Find where the given text appears and provide that cell's center as [X, Y] coordinate. 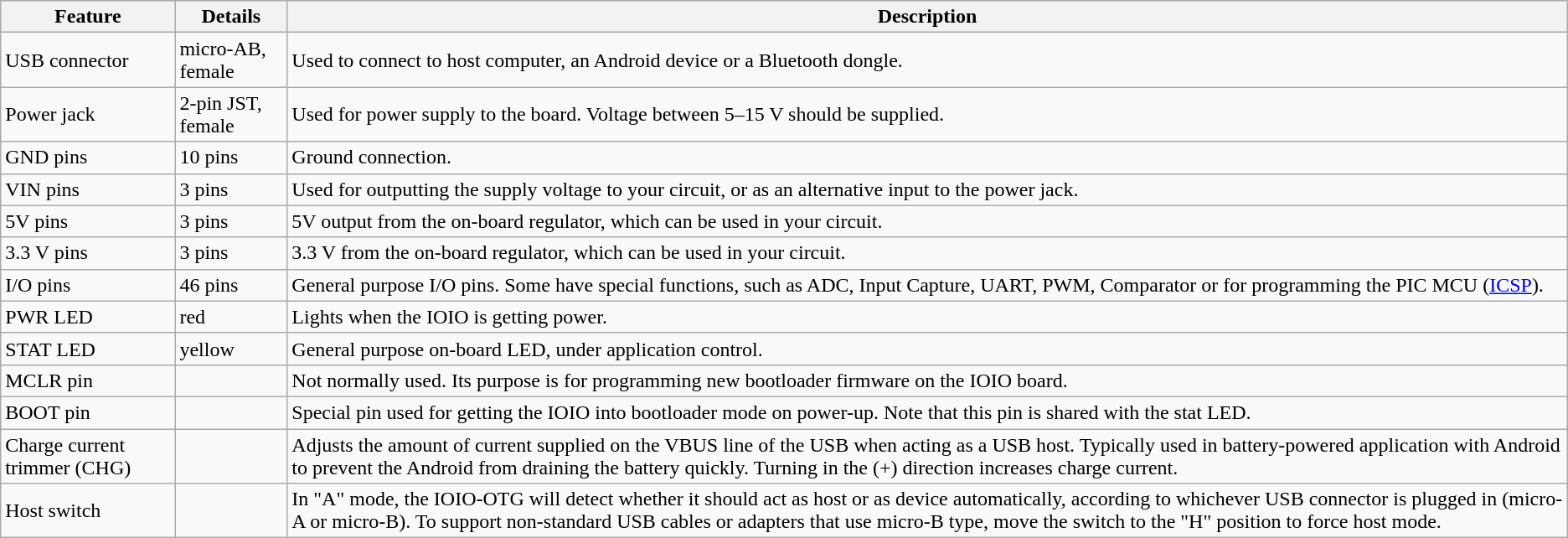
2-pin JST, female [231, 114]
46 pins [231, 285]
Charge current trimmer (CHG) [88, 456]
GND pins [88, 158]
Used for outputting the supply voltage to your circuit, or as an alternative input to the power jack. [927, 189]
3.3 V pins [88, 253]
General purpose on-board LED, under application control. [927, 349]
micro-AB, female [231, 60]
MCLR pin [88, 380]
Not normally used. Its purpose is for programming new bootloader firmware on the IOIO board. [927, 380]
10 pins [231, 158]
STAT LED [88, 349]
Used to connect to host computer, an Android device or a Bluetooth dongle. [927, 60]
5V pins [88, 221]
USB connector [88, 60]
red [231, 317]
Host switch [88, 511]
5V output from the on-board regulator, which can be used in your circuit. [927, 221]
Details [231, 17]
Description [927, 17]
Power jack [88, 114]
BOOT pin [88, 412]
I/O pins [88, 285]
Lights when the IOIO is getting power. [927, 317]
3.3 V from the on-board regulator, which can be used in your circuit. [927, 253]
Special pin used for getting the IOIO into bootloader mode on power-up. Note that this pin is shared with the stat LED. [927, 412]
General purpose I/O pins. Some have special functions, such as ADC, Input Capture, UART, PWM, Comparator or for programming the PIC MCU (ICSP). [927, 285]
VIN pins [88, 189]
Feature [88, 17]
Ground connection. [927, 158]
PWR LED [88, 317]
yellow [231, 349]
Used for power supply to the board. Voltage between 5–15 V should be supplied. [927, 114]
